For the text-containing cell, return its midpoint in (x, y) coordinate format. 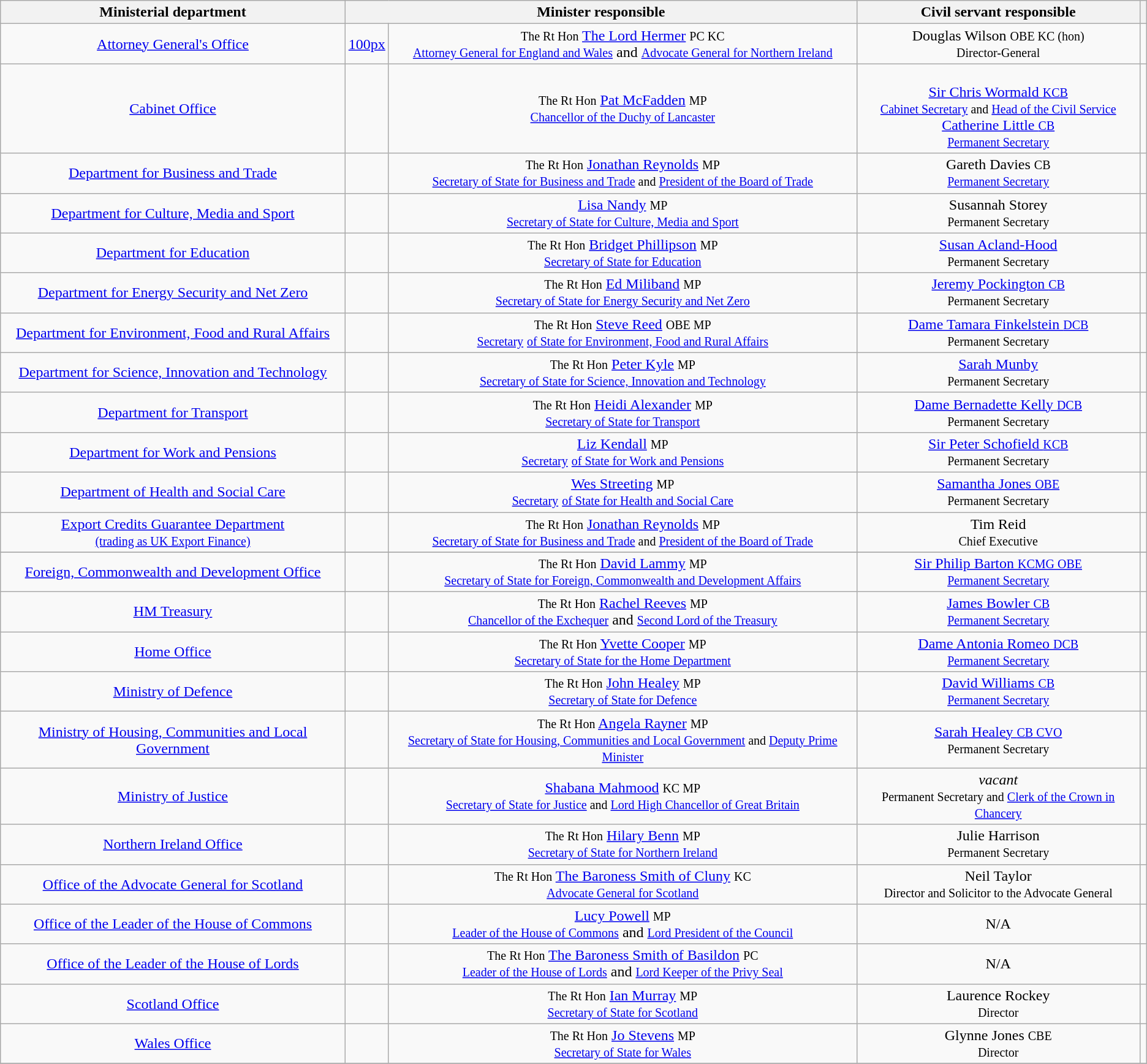
Department for Work and Pensions (173, 452)
Susannah StoreyPermanent Secretary (998, 213)
Jeremy Pockington CBPermanent Secretary (998, 293)
Lisa Nandy MPSecretary of State for Culture, Media and Sport (623, 213)
James Bowler CBPermanent Secretary (998, 612)
Ministry of Justice (173, 796)
Office of the Advocate General for Scotland (173, 884)
Sarah MunbyPermanent Secretary (998, 373)
Cabinet Office (173, 108)
Wes Streeting MPSecretary of State for Health and Social Care (623, 492)
Samantha Jones OBEPermanent Secretary (998, 492)
Dame Antonia Romeo DCBPermanent Secretary (998, 652)
Dame Bernadette Kelly DCBPermanent Secretary (998, 412)
Shabana Mahmood KC MPSecretary of State for Justice and Lord High Chancellor of Great Britain (623, 796)
Sir Peter Schofield KCBPermanent Secretary (998, 452)
Department for Energy Security and Net Zero (173, 293)
Attorney General's Office (173, 44)
Liz Kendall MPSecretary of State for Work and Pensions (623, 452)
Tim ReidChief Executive (998, 532)
Home Office (173, 652)
Ministry of Housing, Communities and Local Government (173, 740)
Office of the Leader of the House of Commons (173, 924)
The Rt Hon Hilary Benn MPSecretary of State for Northern Ireland (623, 845)
Susan Acland-HoodPermanent Secretary (998, 253)
Sir Chris Wormald KCBCabinet Secretary and Head of the Civil ServiceCatherine Little CBPermanent Secretary (998, 108)
Civil servant responsible (998, 12)
Julie HarrisonPermanent Secretary (998, 845)
Minister responsible (600, 12)
The Rt Hon Heidi Alexander MPSecretary of State for Transport (623, 412)
Department for Environment, Food and Rural Affairs (173, 332)
The Rt Hon The Baroness Smith of Basildon PCLeader of the House of Lords and Lord Keeper of the Privy Seal (623, 963)
The Rt Hon Yvette Cooper MPSecretary of State for the Home Department (623, 652)
Foreign, Commonwealth and Development Office (173, 572)
The Rt Hon Ed Miliband MPSecretary of State for Energy Security and Net Zero (623, 293)
Export Credits Guarantee Department(trading as UK Export Finance) (173, 532)
Laurence RockeyDirector (998, 1004)
Department for Culture, Media and Sport (173, 213)
100px (366, 44)
Sarah Healey CB CVOPermanent Secretary (998, 740)
Department for Science, Innovation and Technology (173, 373)
Dame Tamara Finkelstein DCBPermanent Secretary (998, 332)
Department of Health and Social Care (173, 492)
Office of the Leader of the House of Lords (173, 963)
The Rt Hon Angela Rayner MPSecretary of State for Housing, Communities and Local Government and Deputy Prime Minister (623, 740)
The Rt Hon The Baroness Smith of Cluny KCAdvocate General for Scotland (623, 884)
HM Treasury (173, 612)
Douglas Wilson OBE KC (hon)Director-General (998, 44)
Department for Business and Trade (173, 173)
The Rt Hon Peter Kyle MPSecretary of State for Science, Innovation and Technology (623, 373)
Department for Education (173, 253)
Neil TaylorDirector and Solicitor to the Advocate General (998, 884)
David Williams CBPermanent Secretary (998, 691)
Department for Transport (173, 412)
The Rt Hon The Lord Hermer PC KCAttorney General for England and Wales and Advocate General for Northern Ireland (623, 44)
The Rt Hon Pat McFadden MPChancellor of the Duchy of Lancaster (623, 108)
Ministerial department (173, 12)
Glynne Jones CBEDirector (998, 1043)
Sir Philip Barton KCMG OBEPermanent Secretary (998, 572)
Wales Office (173, 1043)
The Rt Hon Ian Murray MPSecretary of State for Scotland (623, 1004)
The Rt Hon Bridget Phillipson MPSecretary of State for Education (623, 253)
The Rt Hon Rachel Reeves MPChancellor of the Exchequer and Second Lord of the Treasury (623, 612)
Scotland Office (173, 1004)
The Rt Hon John Healey MP Secretary of State for Defence (623, 691)
Northern Ireland Office (173, 845)
Gareth Davies CBPermanent Secretary (998, 173)
Ministry of Defence (173, 691)
The Rt Hon Steve Reed OBE MPSecretary of State for Environment, Food and Rural Affairs (623, 332)
The Rt Hon David Lammy MPSecretary of State for Foreign, Commonwealth and Development Affairs (623, 572)
vacantPermanent Secretary and Clerk of the Crown in Chancery (998, 796)
The Rt Hon Jo Stevens MPSecretary of State for Wales (623, 1043)
Lucy Powell MPLeader of the House of Commons and Lord President of the Council (623, 924)
